Search for the cell housing the specified text and yield its [x, y] center coordinate. 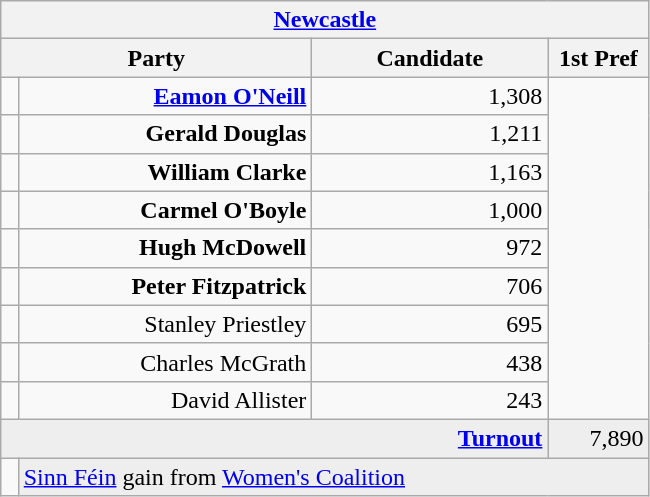
1,308 [430, 96]
7,890 [598, 438]
972 [430, 248]
Eamon O'Neill [165, 96]
Stanley Priestley [165, 324]
Party [156, 58]
William Clarke [165, 172]
Peter Fitzpatrick [165, 286]
1st Pref [598, 58]
Candidate [430, 58]
David Allister [165, 400]
243 [430, 400]
438 [430, 362]
Gerald Douglas [165, 134]
Sinn Féin gain from Women's Coalition [334, 477]
695 [430, 324]
706 [430, 286]
Newcastle [325, 20]
1,000 [430, 210]
1,163 [430, 172]
Carmel O'Boyle [165, 210]
Charles McGrath [165, 362]
Hugh McDowell [165, 248]
1,211 [430, 134]
Turnout [274, 438]
